Provide the [X, Y] coordinate of the cell's center where the given text is located.  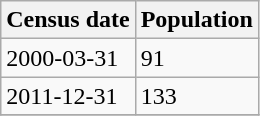
2011-12-31 [68, 96]
133 [196, 96]
Census date [68, 20]
91 [196, 58]
Population [196, 20]
2000-03-31 [68, 58]
